Identify which cell holds the provided text, then report its (x, y) central coordinate. 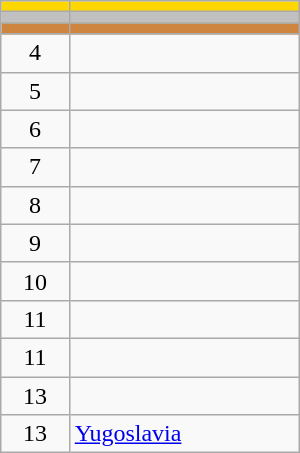
7 (35, 167)
Yugoslavia (184, 434)
8 (35, 205)
10 (35, 281)
6 (35, 129)
5 (35, 91)
9 (35, 243)
4 (35, 53)
